Output the (x, y) coordinate of the center of the cell containing the given text.  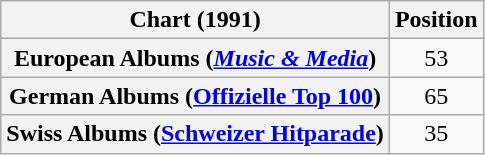
Position (436, 20)
German Albums (Offizielle Top 100) (196, 96)
European Albums (Music & Media) (196, 58)
65 (436, 96)
Swiss Albums (Schweizer Hitparade) (196, 134)
Chart (1991) (196, 20)
53 (436, 58)
35 (436, 134)
